Output the (X, Y) coordinate of the center of the cell containing the given text.  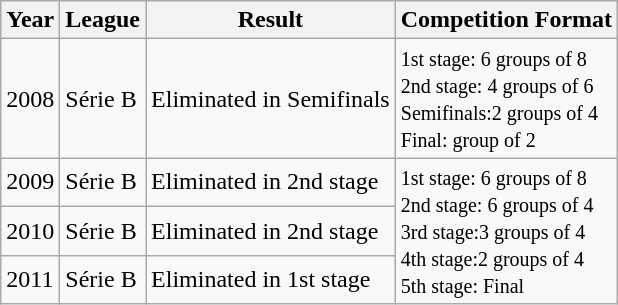
Result (271, 20)
2010 (30, 232)
1st stage: 6 groups of 8 2nd stage: 4 groups of 6Semifinals:2 groups of 4 Final: group of 2 (506, 98)
2011 (30, 280)
Competition Format (506, 20)
Year (30, 20)
League (103, 20)
Eliminated in Semifinals (271, 98)
2009 (30, 182)
2008 (30, 98)
Eliminated in 1st stage (271, 280)
1st stage: 6 groups of 8 2nd stage: 6 groups of 43rd stage:3 groups of 4 4th stage:2 groups of 4 5th stage: Final (506, 231)
